Detect which cell encompasses the target text, then output its (X, Y) center coordinate. 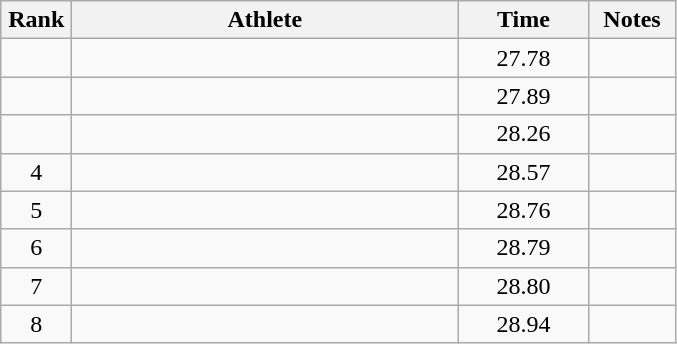
4 (36, 172)
Time (524, 20)
28.76 (524, 210)
6 (36, 248)
28.26 (524, 134)
28.94 (524, 324)
28.80 (524, 286)
27.78 (524, 58)
28.79 (524, 248)
Notes (632, 20)
27.89 (524, 96)
28.57 (524, 172)
Rank (36, 20)
8 (36, 324)
5 (36, 210)
Athlete (265, 20)
7 (36, 286)
